Return [X, Y] of the center of cell containing provided text 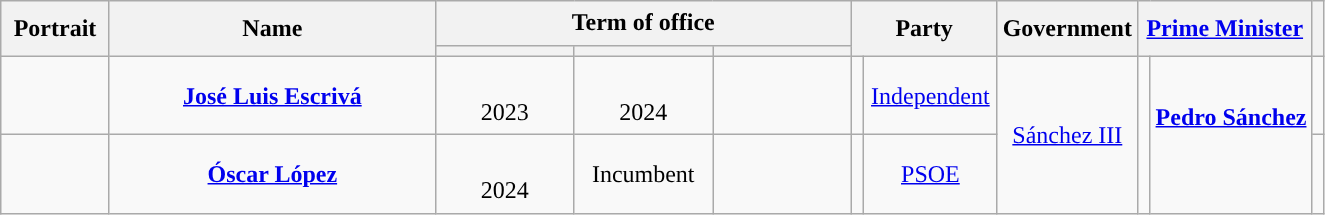
Term of office [643, 24]
PSOE [931, 174]
Sánchez III [1067, 134]
Government [1067, 29]
Independent [931, 95]
Portrait [56, 29]
Prime Minister [1224, 29]
Pedro Sánchez [1231, 134]
Incumbent [644, 174]
José Luis Escrivá [272, 95]
Óscar López [272, 174]
2023 [504, 95]
Name [272, 29]
Party [924, 29]
